Extract the [x, y] coordinate from the center of the cell holding the provided text.  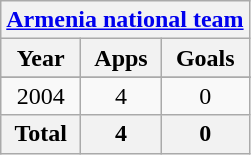
Armenia national team [125, 20]
Total [41, 134]
Apps [122, 58]
2004 [41, 96]
Year [41, 58]
Goals [205, 58]
